Capture the cell that displays the provided text and extract its [X, Y] central coordinate. 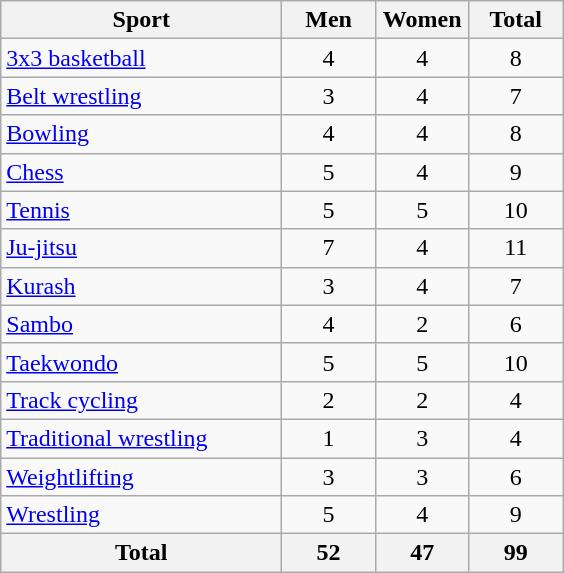
1 [329, 438]
Taekwondo [142, 362]
Kurash [142, 286]
Track cycling [142, 400]
Wrestling [142, 515]
99 [516, 553]
11 [516, 248]
47 [422, 553]
Sambo [142, 324]
Chess [142, 172]
Ju-jitsu [142, 248]
Weightlifting [142, 477]
Tennis [142, 210]
Bowling [142, 134]
Women [422, 20]
Belt wrestling [142, 96]
Traditional wrestling [142, 438]
Men [329, 20]
52 [329, 553]
3x3 basketball [142, 58]
Sport [142, 20]
